Scan for the cell matching the given text and deliver its [x, y] coordinate at center. 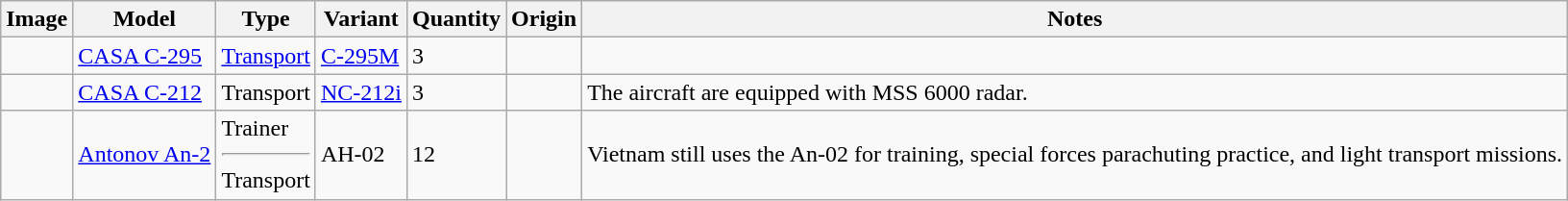
Vietnam still uses the An-02 for training, special forces parachuting practice, and light transport missions. [1075, 155]
AH-02 [361, 155]
Quantity [455, 19]
Notes [1075, 19]
CASA C-212 [144, 92]
Type [266, 19]
TrainerTransport [266, 155]
NC-212i [361, 92]
Model [144, 19]
12 [455, 155]
CASA C-295 [144, 56]
Antonov An-2 [144, 155]
Variant [361, 19]
Origin [544, 19]
Image [37, 19]
C-295M [361, 56]
The aircraft are equipped with MSS 6000 radar. [1075, 92]
